Extract the [x, y] coordinate from the center of the cell holding the provided text.  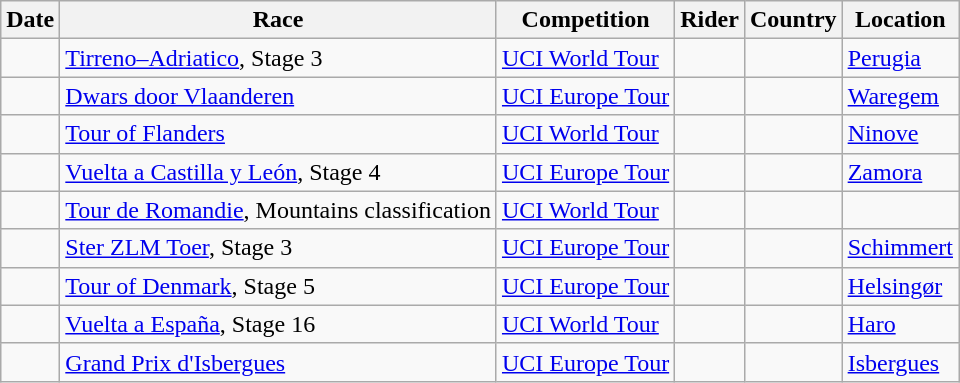
Vuelta a España, Stage 16 [278, 324]
Tour of Flanders [278, 134]
Country [793, 20]
Zamora [900, 172]
Perugia [900, 58]
Tour de Romandie, Mountains classification [278, 210]
Vuelta a Castilla y León, Stage 4 [278, 172]
Competition [585, 20]
Dwars door Vlaanderen [278, 96]
Haro [900, 324]
Isbergues [900, 362]
Tour of Denmark, Stage 5 [278, 286]
Race [278, 20]
Schimmert [900, 248]
Date [30, 20]
Ster ZLM Toer, Stage 3 [278, 248]
Ninove [900, 134]
Tirreno–Adriatico, Stage 3 [278, 58]
Rider [710, 20]
Helsingør [900, 286]
Location [900, 20]
Grand Prix d'Isbergues [278, 362]
Waregem [900, 96]
